Output the [x, y] coordinate of the center of the cell containing the given text.  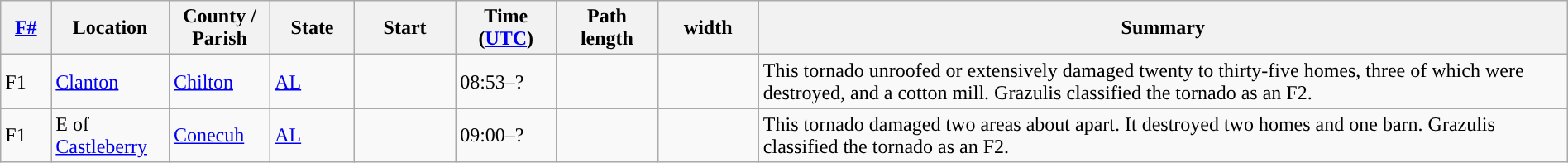
Location [111, 28]
F# [26, 28]
State [313, 28]
County / Parish [219, 28]
09:00–? [506, 136]
width [708, 28]
Start [404, 28]
08:53–? [506, 81]
This tornado damaged two areas about apart. It destroyed two homes and one barn. Grazulis classified the tornado as an F2. [1163, 136]
Path length [607, 28]
E of Castleberry [111, 136]
Clanton [111, 81]
Conecuh [219, 136]
Time (UTC) [506, 28]
Chilton [219, 81]
Summary [1163, 28]
